Scan for the cell matching the given text and deliver its (X, Y) coordinate at center. 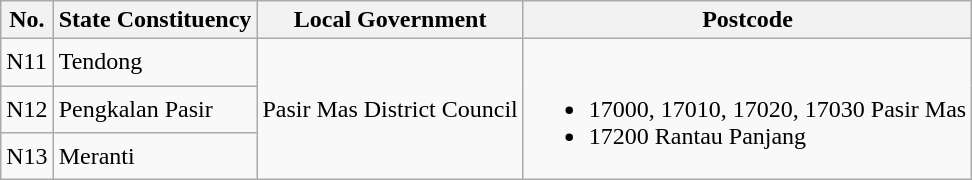
No. (27, 20)
Pasir Mas District Council (390, 109)
17000, 17010, 17020, 17030 Pasir Mas17200 Rantau Panjang (747, 109)
N12 (27, 110)
Local Government (390, 20)
Postcode (747, 20)
Pengkalan Pasir (155, 110)
Meranti (155, 156)
State Constituency (155, 20)
Tendong (155, 62)
N11 (27, 62)
N13 (27, 156)
